Return (x, y) of the center of cell containing provided text 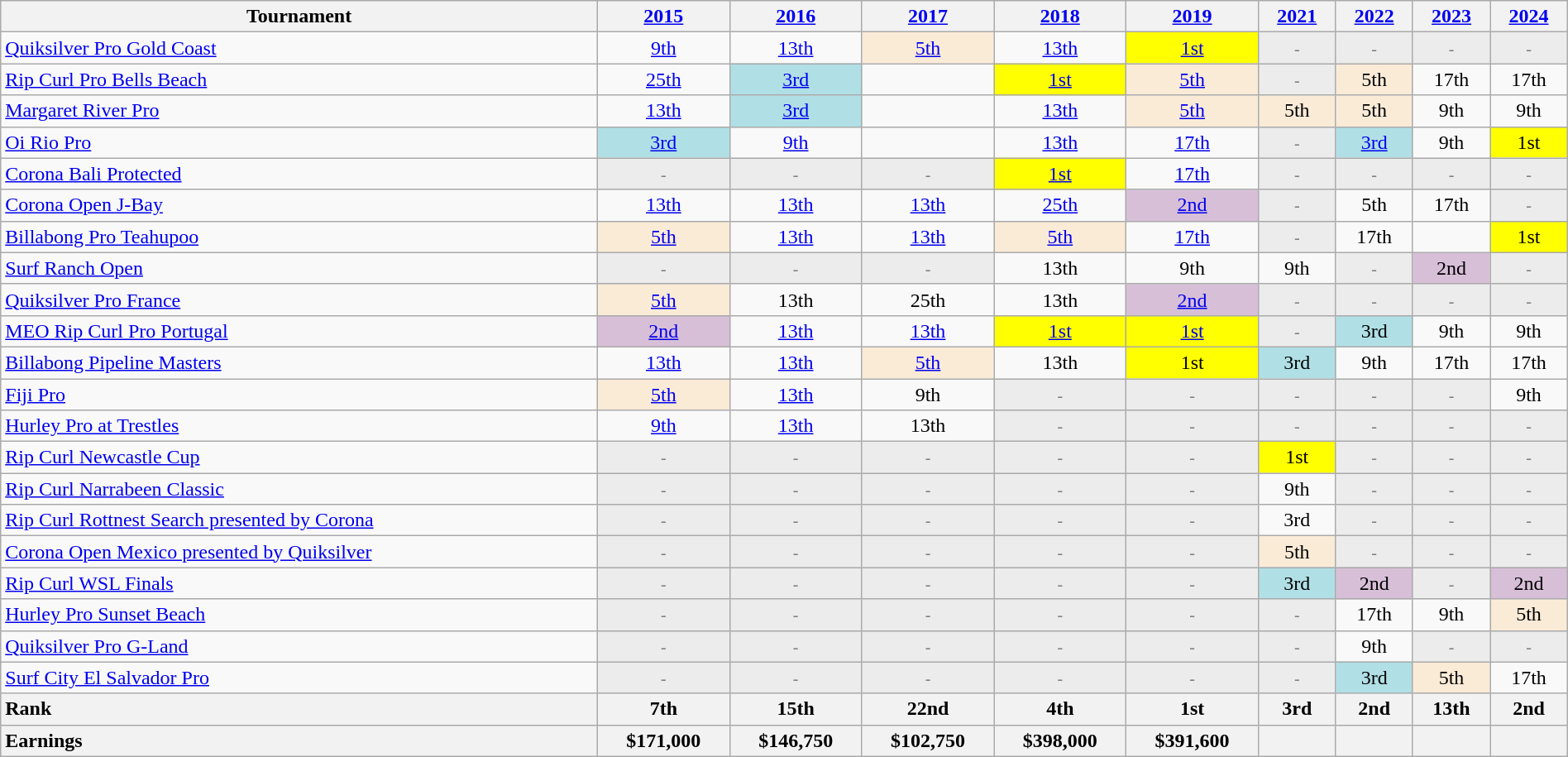
Tournament (299, 17)
7th (663, 709)
15th (796, 709)
Rip Curl Narrabeen Classic (299, 489)
2018 (1060, 17)
$391,600 (1193, 740)
Hurley Pro Sunset Beach (299, 615)
$102,750 (928, 740)
Billabong Pro Teahupoo (299, 237)
2023 (1451, 17)
22nd (928, 709)
Corona Open J-Bay (299, 205)
Quiksilver Pro Gold Coast (299, 48)
Hurley Pro at Trestles (299, 426)
Rip Curl Pro Bells Beach (299, 79)
2015 (663, 17)
Fiji Pro (299, 395)
Corona Open Mexico presented by Quiksilver (299, 552)
Surf City El Salvador Pro (299, 678)
2019 (1193, 17)
Surf Ranch Open (299, 268)
Quiksilver Pro France (299, 299)
$146,750 (796, 740)
2024 (1529, 17)
Corona Bali Protected (299, 174)
Rip Curl WSL Finals (299, 583)
2022 (1374, 17)
Oi Rio Pro (299, 142)
$171,000 (663, 740)
Quiksilver Pro G-Land (299, 646)
Earnings (299, 740)
2016 (796, 17)
Rank (299, 709)
2017 (928, 17)
Rip Curl Rottnest Search presented by Corona (299, 520)
Billabong Pipeline Masters (299, 362)
Margaret River Pro (299, 111)
Rip Curl Newcastle Cup (299, 458)
4th (1060, 709)
$398,000 (1060, 740)
2021 (1297, 17)
MEO Rip Curl Pro Portugal (299, 331)
